Search for the cell housing the specified text and yield its [X, Y] center coordinate. 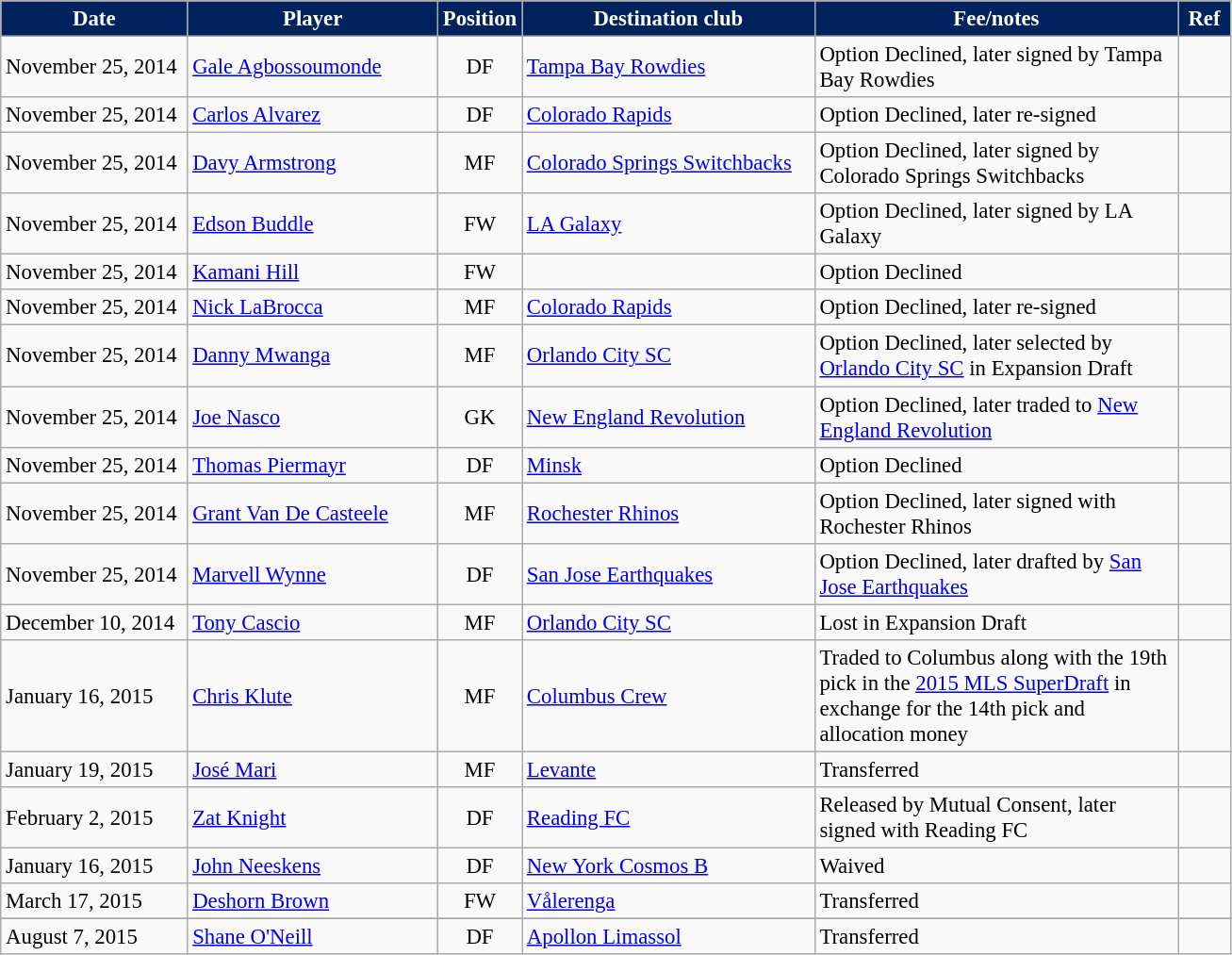
Option Declined, later signed with Rochester Rhinos [996, 513]
GK [479, 417]
Thomas Piermayr [313, 465]
Joe Nasco [313, 417]
Option Declined, later traded to New England Revolution [996, 417]
LA Galaxy [669, 224]
Levante [669, 769]
Ref [1205, 19]
Deshorn Brown [313, 901]
Option Declined, later signed by Colorado Springs Switchbacks [996, 164]
Danny Mwanga [313, 356]
March 17, 2015 [94, 901]
Marvell Wynne [313, 573]
Rochester Rhinos [669, 513]
Chris Klute [313, 696]
Minsk [669, 465]
Nick LaBrocca [313, 308]
Released by Mutual Consent, later signed with Reading FC [996, 818]
January 19, 2015 [94, 769]
John Neeskens [313, 865]
José Mari [313, 769]
Davy Armstrong [313, 164]
Carlos Alvarez [313, 115]
Grant Van De Casteele [313, 513]
December 10, 2014 [94, 622]
February 2, 2015 [94, 818]
Colorado Springs Switchbacks [669, 164]
Option Declined, later signed by Tampa Bay Rowdies [996, 68]
August 7, 2015 [94, 937]
Fee/notes [996, 19]
Destination club [669, 19]
Option Declined, later signed by LA Galaxy [996, 224]
Position [479, 19]
Player [313, 19]
Vålerenga [669, 901]
Option Declined, later selected by Orlando City SC in Expansion Draft [996, 356]
Edson Buddle [313, 224]
Option Declined, later drafted by San Jose Earthquakes [996, 573]
Zat Knight [313, 818]
Lost in Expansion Draft [996, 622]
Apollon Limassol [669, 937]
Waived [996, 865]
Reading FC [669, 818]
Gale Agbossoumonde [313, 68]
San Jose Earthquakes [669, 573]
New England Revolution [669, 417]
Tampa Bay Rowdies [669, 68]
Shane O'Neill [313, 937]
New York Cosmos B [669, 865]
Kamani Hill [313, 272]
Traded to Columbus along with the 19th pick in the 2015 MLS SuperDraft in exchange for the 14th pick and allocation money [996, 696]
Tony Cascio [313, 622]
Date [94, 19]
Columbus Crew [669, 696]
